Locate the cell with the specified text and output its (X, Y) center coordinate. 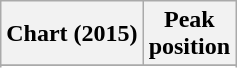
Peakposition (189, 34)
Chart (2015) (72, 34)
